Detect which cell encompasses the target text, then output its [x, y] center coordinate. 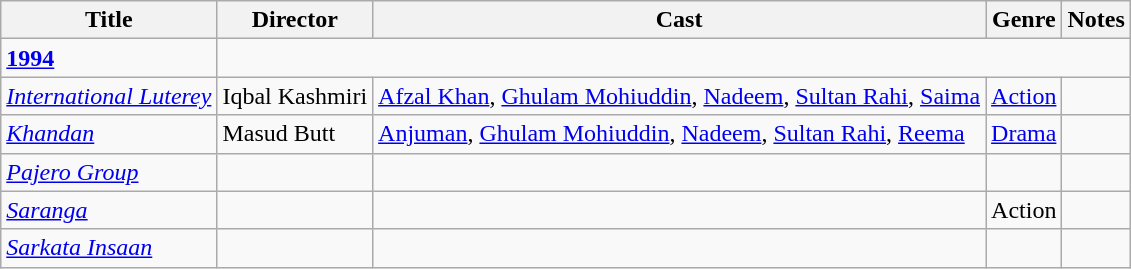
Sarkata Insaan [109, 248]
Genre [1024, 20]
International Luterey [109, 96]
Title [109, 20]
1994 [109, 58]
Notes [1096, 20]
Khandan [109, 134]
Pajero Group [109, 172]
Saranga [109, 210]
Masud Butt [295, 134]
Drama [1024, 134]
Cast [680, 20]
Anjuman, Ghulam Mohiuddin, Nadeem, Sultan Rahi, Reema [680, 134]
Director [295, 20]
Iqbal Kashmiri [295, 96]
Afzal Khan, Ghulam Mohiuddin, Nadeem, Sultan Rahi, Saima [680, 96]
